Locate the cell with the specified text and output its (X, Y) center coordinate. 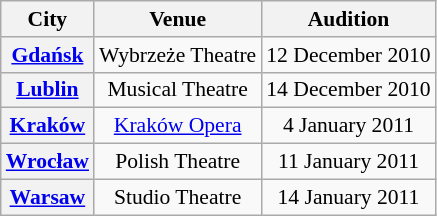
11 January 2011 (348, 162)
Venue (178, 19)
14 January 2011 (348, 197)
Studio Theatre (178, 197)
Gdańsk (48, 55)
4 January 2011 (348, 126)
Wybrzeże Theatre (178, 55)
14 December 2010 (348, 90)
Polish Theatre (178, 162)
Kraków (48, 126)
Musical Theatre (178, 90)
Lublin (48, 90)
12 December 2010 (348, 55)
Kraków Opera (178, 126)
Warsaw (48, 197)
Audition (348, 19)
Wrocław (48, 162)
City (48, 19)
